Return the (X, Y) coordinate for the center point of the cell that contains the specified text.  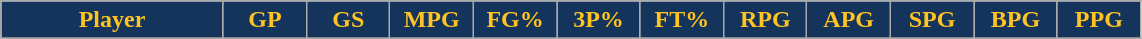
APG (848, 20)
GP (264, 20)
FG% (514, 20)
GS (348, 20)
RPG (766, 20)
3P% (598, 20)
FT% (682, 20)
MPG (432, 20)
PPG (1098, 20)
Player (112, 20)
SPG (932, 20)
BPG (1016, 20)
